Scan for the cell matching the given text and deliver its (X, Y) coordinate at center. 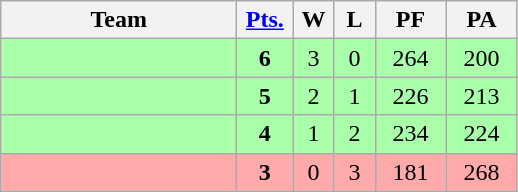
234 (410, 134)
Pts. (265, 20)
224 (482, 134)
213 (482, 96)
5 (265, 96)
226 (410, 96)
L (354, 20)
6 (265, 58)
200 (482, 58)
PA (482, 20)
W (314, 20)
181 (410, 172)
Team (119, 20)
264 (410, 58)
268 (482, 172)
PF (410, 20)
4 (265, 134)
